Search for the cell housing the specified text and yield its (x, y) center coordinate. 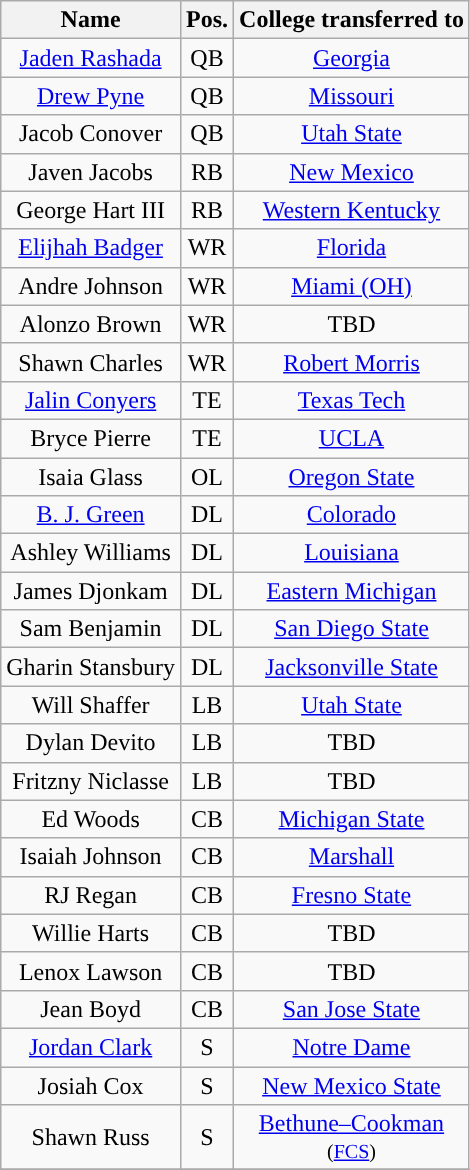
Eastern Michigan (352, 591)
Miami (OH) (352, 286)
George Hart III (91, 210)
Lenox Lawson (91, 971)
B. J. Green (91, 515)
OL (206, 477)
Jacksonville State (352, 667)
Michigan State (352, 819)
San Diego State (352, 629)
Elijhah Badger (91, 248)
San Jose State (352, 1009)
Josiah Cox (91, 1085)
Shawn Charles (91, 362)
Notre Dame (352, 1047)
Fritzny Niclasse (91, 781)
Bryce Pierre (91, 438)
Gharin Stansbury (91, 667)
Ashley Williams (91, 553)
Louisiana (352, 553)
Colorado (352, 515)
Andre Johnson (91, 286)
College transferred to (352, 20)
Ed Woods (91, 819)
Jean Boyd (91, 1009)
Willie Harts (91, 933)
Georgia (352, 58)
Oregon State (352, 477)
Robert Morris (352, 362)
Jaden Rashada (91, 58)
Sam Benjamin (91, 629)
Jordan Clark (91, 1047)
Name (91, 20)
Marshall (352, 857)
New Mexico State (352, 1085)
RJ Regan (91, 895)
Isaiah Johnson (91, 857)
Pos. (206, 20)
Fresno State (352, 895)
Texas Tech (352, 400)
Dylan Devito (91, 743)
Javen Jacobs (91, 172)
Jacob Conover (91, 134)
Shawn Russ (91, 1138)
New Mexico (352, 172)
UCLA (352, 438)
Florida (352, 248)
Jalin Conyers (91, 400)
Missouri (352, 96)
Bethune–Cookman(FCS) (352, 1138)
James Djonkam (91, 591)
Western Kentucky (352, 210)
Isaia Glass (91, 477)
Alonzo Brown (91, 324)
Will Shaffer (91, 705)
Drew Pyne (91, 96)
